Capture the cell that displays the provided text and extract its [x, y] central coordinate. 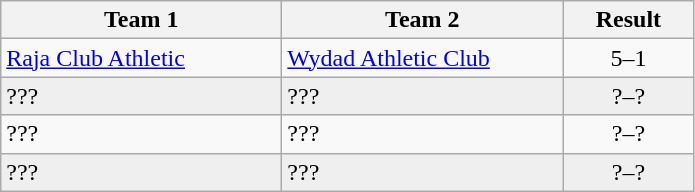
Team 1 [142, 20]
5–1 [628, 58]
Team 2 [422, 20]
Result [628, 20]
Raja Club Athletic [142, 58]
Wydad Athletic Club [422, 58]
